Pinpoint the cell where the given text exists, returning its (X, Y) midpoint coordinate. 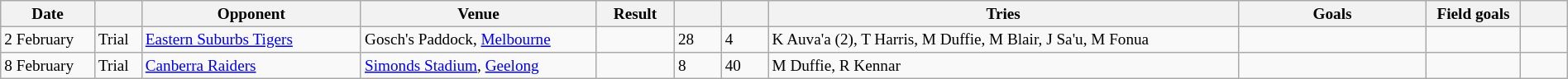
Opponent (251, 14)
2 February (48, 39)
Tries (1003, 14)
Field goals (1474, 14)
M Duffie, R Kennar (1003, 66)
Canberra Raiders (251, 66)
40 (744, 66)
4 (744, 39)
8 (698, 66)
Result (635, 14)
Date (48, 14)
Simonds Stadium, Geelong (478, 66)
K Auva'a (2), T Harris, M Duffie, M Blair, J Sa'u, M Fonua (1003, 39)
Eastern Suburbs Tigers (251, 39)
28 (698, 39)
8 February (48, 66)
Gosch's Paddock, Melbourne (478, 39)
Goals (1331, 14)
Venue (478, 14)
